Scan for the cell matching the given text and deliver its [X, Y] coordinate at center. 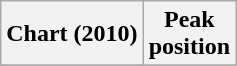
Chart (2010) [72, 34]
Peakposition [189, 34]
